Search for the cell housing the specified text and yield its (x, y) center coordinate. 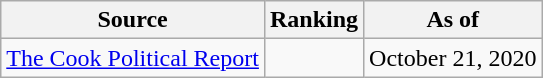
Ranking (314, 20)
The Cook Political Report (133, 58)
October 21, 2020 (453, 58)
As of (453, 20)
Source (133, 20)
